Extract the [x, y] coordinate from the center of the cell holding the provided text.  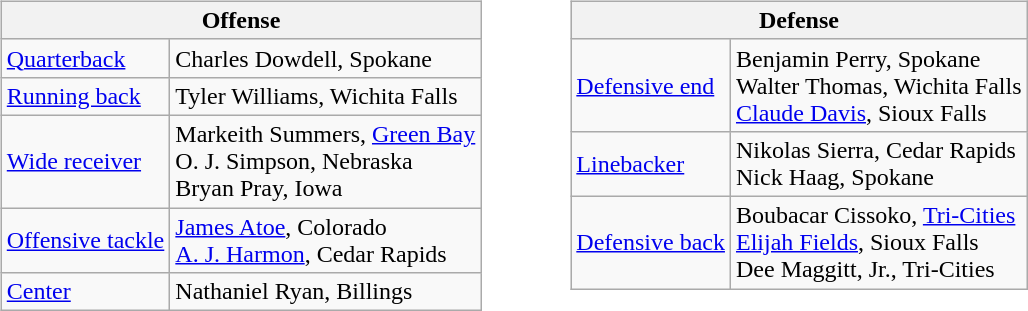
Markeith Summers, Green BayO. J. Simpson, NebraskaBryan Pray, Iowa [326, 161]
Nathaniel Ryan, Billings [326, 292]
Benjamin Perry, SpokaneWalter Thomas, Wichita FallsClaude Davis, Sioux Falls [878, 85]
Defensive back [651, 242]
James Atoe, ColoradoA. J. Harmon, Cedar Rapids [326, 240]
Charles Dowdell, Spokane [326, 58]
Quarterback [86, 58]
Wide receiver [86, 161]
Boubacar Cissoko, Tri-CitiesElijah Fields, Sioux FallsDee Maggitt, Jr., Tri-Cities [878, 242]
Offensive tackle [86, 240]
Center [86, 292]
Tyler Williams, Wichita Falls [326, 96]
Linebacker [651, 164]
Running back [86, 96]
Defensive end [651, 85]
Offense [241, 20]
Defense [799, 20]
Nikolas Sierra, Cedar RapidsNick Haag, Spokane [878, 164]
